From the cell containing the given text, extract its center point as [X, Y] coordinate. 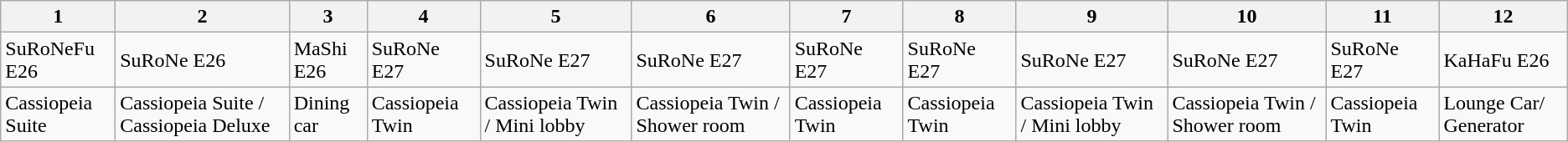
3 [328, 17]
8 [960, 17]
Lounge Car/ Generator [1503, 114]
SuRoNe E26 [203, 60]
Dining car [328, 114]
9 [1092, 17]
11 [1382, 17]
1 [59, 17]
KaHaFu E26 [1503, 60]
SuRoNeFu E26 [59, 60]
5 [556, 17]
7 [846, 17]
10 [1246, 17]
6 [710, 17]
Cassiopeia Suite [59, 114]
12 [1503, 17]
MaShi E26 [328, 60]
Cassiopeia Suite / Cassiopeia Deluxe [203, 114]
4 [424, 17]
2 [203, 17]
